Determine the [X, Y] coordinate at the center of the cell enclosing the given text.  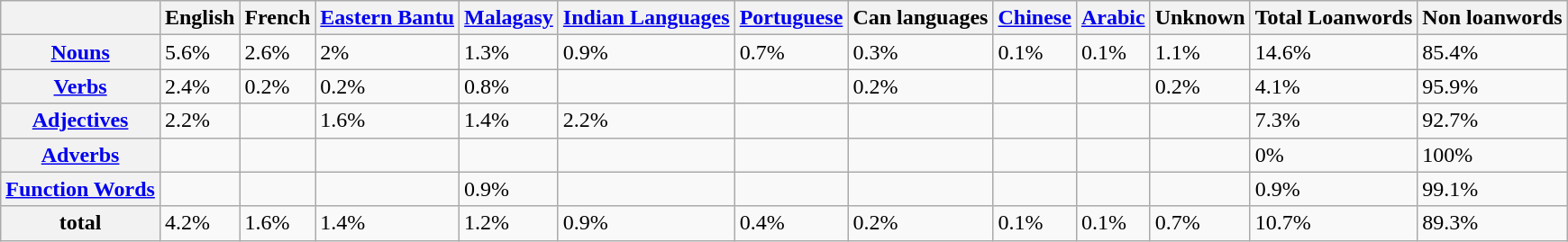
Non loanwords [1492, 18]
2.4% [199, 86]
Malagasy [509, 18]
2.6% [278, 52]
French [278, 18]
92.7% [1492, 121]
0% [1334, 155]
Adjectives [81, 121]
1.3% [509, 52]
total [81, 223]
Unknown [1200, 18]
Portuguese [791, 18]
1.1% [1200, 52]
Verbs [81, 86]
Eastern Bantu [387, 18]
2% [387, 52]
95.9% [1492, 86]
Function Words [81, 189]
5.6% [199, 52]
1.2% [509, 223]
7.3% [1334, 121]
Indian Languages [646, 18]
4.2% [199, 223]
4.1% [1334, 86]
0.8% [509, 86]
100% [1492, 155]
Can languages [921, 18]
Chinese [1035, 18]
0.3% [921, 52]
Adverbs [81, 155]
English [199, 18]
Nouns [81, 52]
10.7% [1334, 223]
85.4% [1492, 52]
0.4% [791, 223]
Total Loanwords [1334, 18]
14.6% [1334, 52]
89.3% [1492, 223]
99.1% [1492, 189]
Arabic [1113, 18]
